Determine the (x, y) coordinate at the center of the cell enclosing the given text.  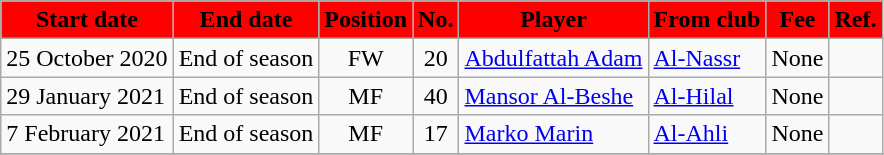
Player (554, 20)
Abdulfattah Adam (554, 58)
17 (436, 134)
From club (707, 20)
7 February 2021 (87, 134)
25 October 2020 (87, 58)
Position (366, 20)
Al-Nassr (707, 58)
20 (436, 58)
Mansor Al-Beshe (554, 96)
40 (436, 96)
End date (246, 20)
Marko Marin (554, 134)
Fee (798, 20)
Al-Hilal (707, 96)
29 January 2021 (87, 96)
Al-Ahli (707, 134)
FW (366, 58)
No. (436, 20)
Start date (87, 20)
Ref. (856, 20)
